Find where the given text appears and provide that cell's center as [X, Y] coordinate. 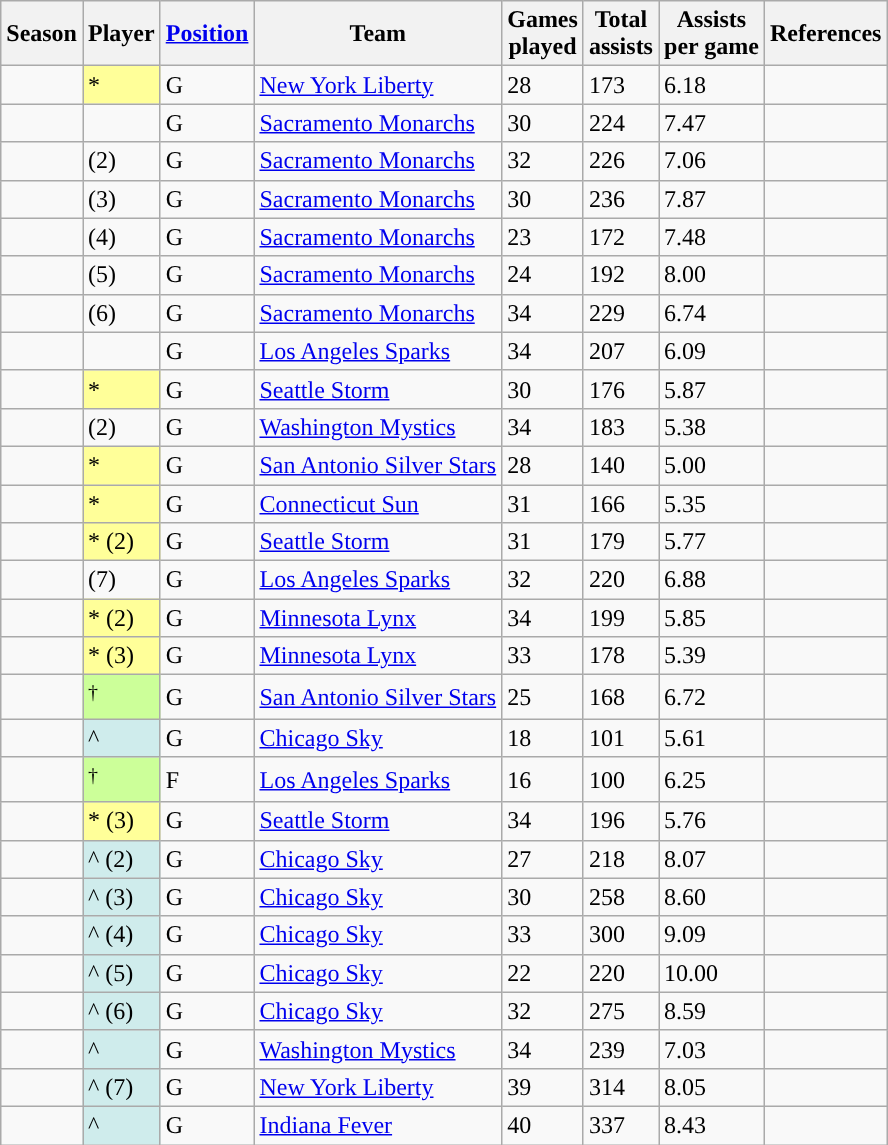
Position [207, 34]
140 [620, 465]
Totalassists [620, 34]
Player [121, 34]
5.85 [711, 618]
239 [620, 1049]
(7) [121, 580]
^ (7) [121, 1087]
8.00 [711, 275]
258 [620, 897]
8.05 [711, 1087]
Season [42, 34]
5.39 [711, 656]
25 [543, 698]
8.07 [711, 859]
199 [620, 618]
18 [543, 738]
179 [620, 542]
Gamesplayed [543, 34]
236 [620, 199]
16 [543, 780]
(5) [121, 275]
40 [543, 1125]
Assistsper game [711, 34]
^ (3) [121, 897]
218 [620, 859]
7.06 [711, 161]
(4) [121, 237]
39 [543, 1087]
(3) [121, 199]
166 [620, 503]
Team [378, 34]
8.60 [711, 897]
5.61 [711, 738]
^ (5) [121, 973]
23 [543, 237]
168 [620, 698]
101 [620, 738]
172 [620, 237]
Indiana Fever [378, 1125]
192 [620, 275]
10.00 [711, 973]
314 [620, 1087]
8.43 [711, 1125]
100 [620, 780]
9.09 [711, 935]
224 [620, 123]
5.38 [711, 427]
337 [620, 1125]
27 [543, 859]
207 [620, 351]
5.35 [711, 503]
176 [620, 389]
^ (2) [121, 859]
6.74 [711, 313]
^ (4) [121, 935]
6.18 [711, 85]
6.25 [711, 780]
8.59 [711, 1011]
275 [620, 1011]
178 [620, 656]
226 [620, 161]
7.47 [711, 123]
173 [620, 85]
24 [543, 275]
196 [620, 821]
5.77 [711, 542]
F [207, 780]
5.87 [711, 389]
22 [543, 973]
7.87 [711, 199]
(6) [121, 313]
6.72 [711, 698]
6.88 [711, 580]
^ (6) [121, 1011]
300 [620, 935]
7.48 [711, 237]
5.00 [711, 465]
183 [620, 427]
6.09 [711, 351]
229 [620, 313]
References [826, 34]
5.76 [711, 821]
7.03 [711, 1049]
Connecticut Sun [378, 503]
